Return the (x, y) coordinate for the center point of the cell that contains the specified text.  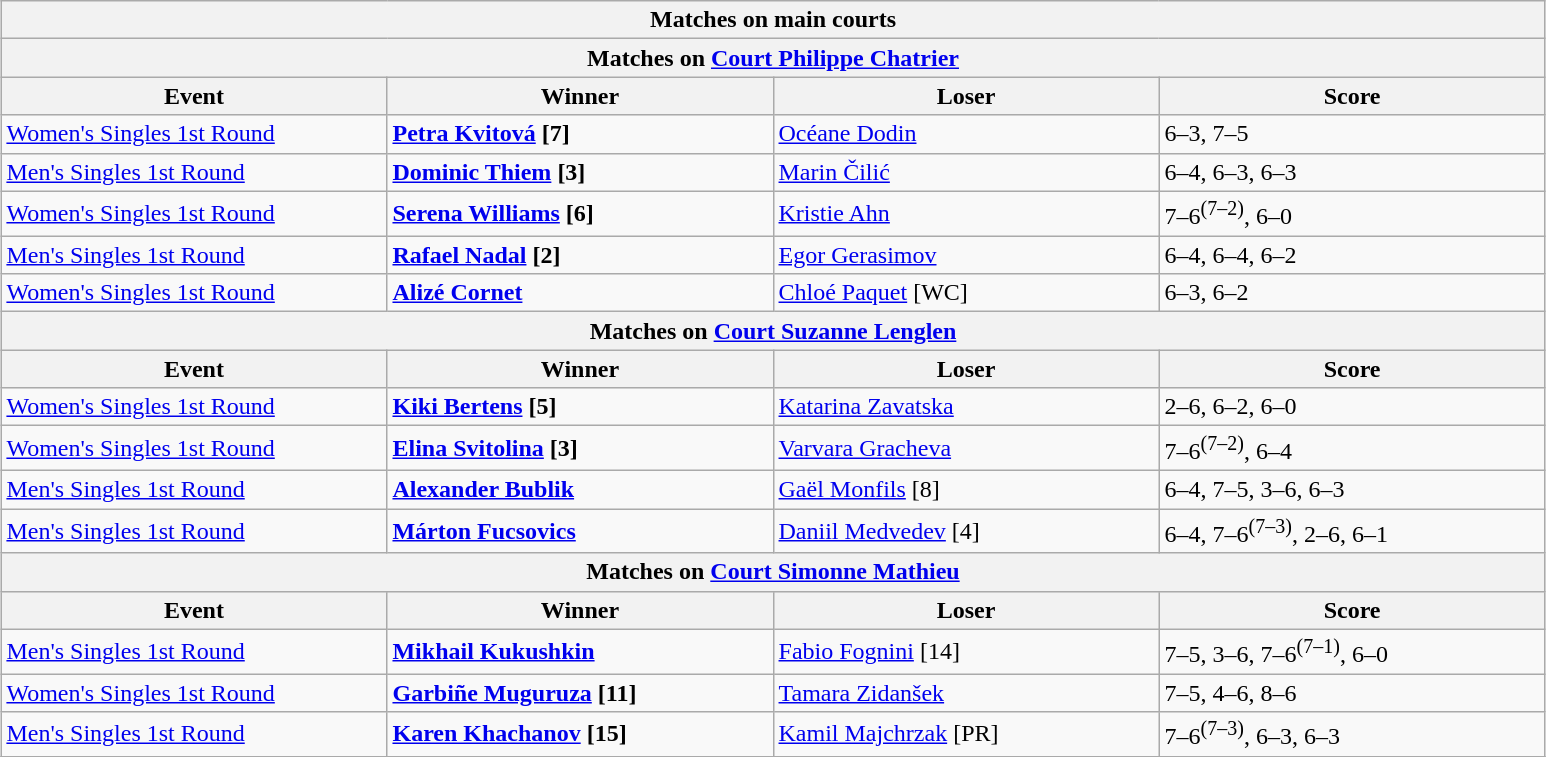
Matches on Court Suzanne Lenglen (773, 331)
Garbiñe Muguruza [11] (580, 693)
Alexander Bublik (580, 489)
Varvara Gracheva (966, 448)
6–3, 6–2 (1352, 293)
Fabio Fognini [14] (966, 652)
Matches on main courts (773, 20)
7–6(7–2), 6–4 (1352, 448)
Kristie Ahn (966, 214)
Dominic Thiem [3] (580, 172)
Matches on Court Simonne Mathieu (773, 572)
Chloé Paquet [WC] (966, 293)
7–6(7–3), 6–3, 6–3 (1352, 734)
Karen Khachanov [15] (580, 734)
6–3, 7–5 (1352, 134)
Gaël Monfils [8] (966, 489)
Marin Čilić (966, 172)
Daniil Medvedev [4] (966, 532)
Serena Williams [6] (580, 214)
6–4, 7–6(7–3), 2–6, 6–1 (1352, 532)
Petra Kvitová [7] (580, 134)
Katarina Zavatska (966, 407)
Rafael Nadal [2] (580, 255)
6–4, 6–3, 6–3 (1352, 172)
2–6, 6–2, 6–0 (1352, 407)
Mikhail Kukushkin (580, 652)
Alizé Cornet (580, 293)
Elina Svitolina [3] (580, 448)
Tamara Zidanšek (966, 693)
Matches on Court Philippe Chatrier (773, 58)
Egor Gerasimov (966, 255)
Océane Dodin (966, 134)
7–5, 3–6, 7–6(7–1), 6–0 (1352, 652)
6–4, 6–4, 6–2 (1352, 255)
7–6(7–2), 6–0 (1352, 214)
Kiki Bertens [5] (580, 407)
7–5, 4–6, 8–6 (1352, 693)
6–4, 7–5, 3–6, 6–3 (1352, 489)
Kamil Majchrzak [PR] (966, 734)
Márton Fucsovics (580, 532)
